From the cell containing the given text, extract its center point as (X, Y) coordinate. 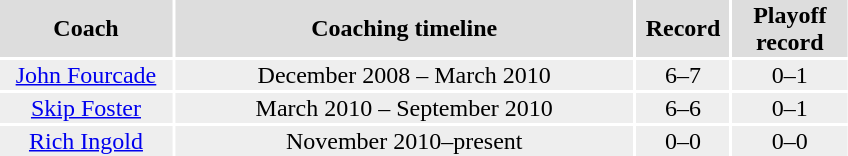
6–6 (682, 108)
Skip Foster (86, 108)
December 2008 – March 2010 (404, 75)
Playoff record (790, 28)
Rich Ingold (86, 141)
Coach (86, 28)
John Fourcade (86, 75)
6–7 (682, 75)
November 2010–present (404, 141)
Coaching timeline (404, 28)
March 2010 – September 2010 (404, 108)
Record (682, 28)
